Detect which cell encompasses the target text, then output its (X, Y) center coordinate. 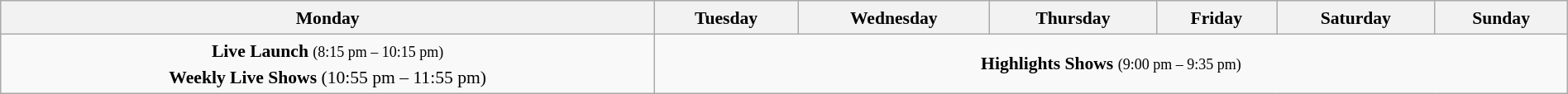
Thursday (1073, 17)
Sunday (1501, 17)
Live Launch (8:15 pm – 10:15 pm)Weekly Live Shows (10:55 pm – 11:55 pm) (327, 63)
Monday (327, 17)
Wednesday (894, 17)
Highlights Shows (9:00 pm – 9:35 pm) (1111, 63)
Saturday (1356, 17)
Tuesday (726, 17)
Friday (1217, 17)
